Output the [X, Y] coordinate of the center of the cell containing the given text.  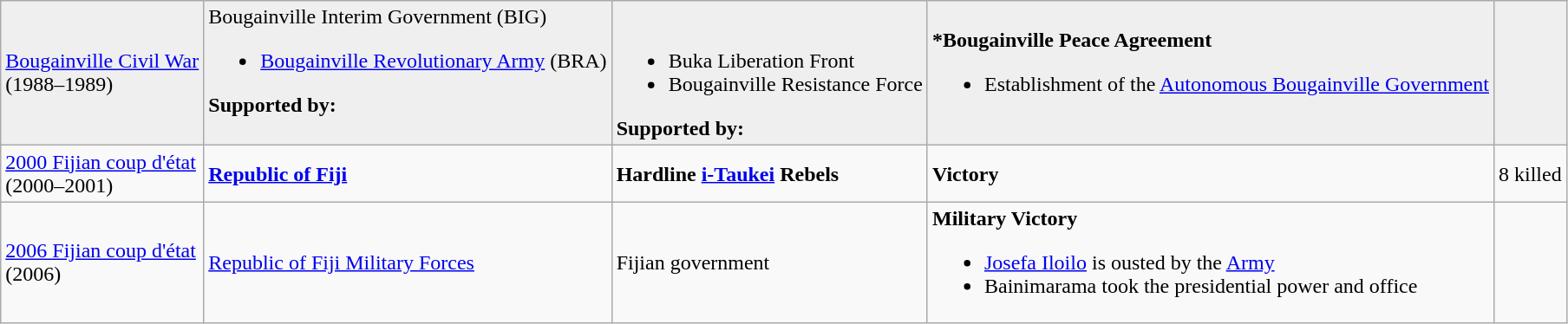
8 killed [1530, 173]
*Bougainville Peace AgreementEstablishment of the Autonomous Bougainville Government [1211, 73]
Hardline i-Taukei Rebels [769, 173]
Victory [1211, 173]
Republic of Fiji [408, 173]
Republic of Fiji Military Forces [408, 262]
Bougainville Interim Government (BIG)Bougainville Revolutionary Army (BRA)Supported by: [408, 73]
Fijian government [769, 262]
2006 Fijian coup d'état(2006) [102, 262]
Buka Liberation FrontBougainville Resistance ForceSupported by: [769, 73]
2000 Fijian coup d'état(2000–2001) [102, 173]
Military VictoryJosefa Iloilo is ousted by the ArmyBainimarama took the presidential power and office [1211, 262]
Bougainville Civil War(1988–1989) [102, 73]
